Scan for the cell matching the given text and deliver its (x, y) coordinate at center. 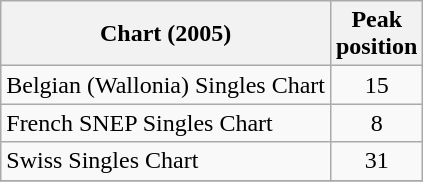
Peakposition (376, 34)
31 (376, 161)
Chart (2005) (166, 34)
Swiss Singles Chart (166, 161)
15 (376, 85)
8 (376, 123)
French SNEP Singles Chart (166, 123)
Belgian (Wallonia) Singles Chart (166, 85)
